Return [X, Y] of the center of cell containing provided text 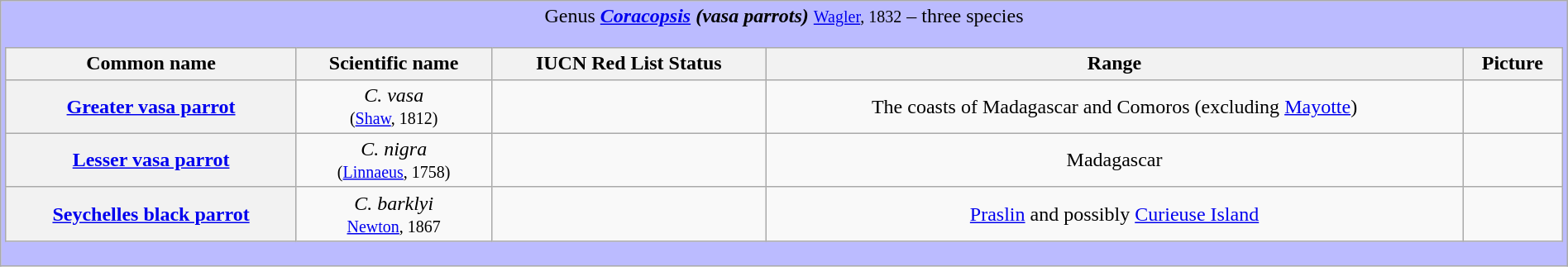
C. nigra (Linnaeus, 1758) [394, 160]
Range [1115, 64]
Picture [1513, 64]
Common name [151, 64]
C. vasa (Shaw, 1812) [394, 106]
Lesser vasa parrot [151, 160]
IUCN Red List Status [629, 64]
Greater vasa parrot [151, 106]
C. barklyi Newton, 1867 [394, 213]
Scientific name [394, 64]
Praslin and possibly Curieuse Island [1115, 213]
Seychelles black parrot [151, 213]
Madagascar [1115, 160]
The coasts of Madagascar and Comoros (excluding Mayotte) [1115, 106]
